Identify which cell holds the provided text, then report its (X, Y) central coordinate. 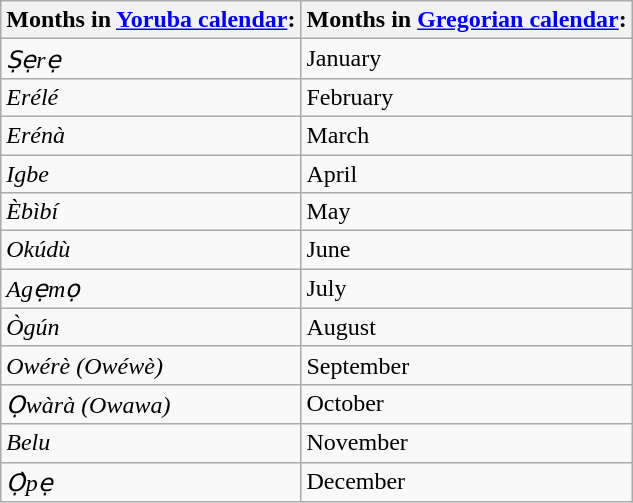
Erélé (151, 97)
Erénà (151, 135)
June (466, 250)
Ọwàrà (Owawa) (151, 404)
Ọ̀pẹ (151, 482)
September (466, 365)
July (466, 289)
Ògún (151, 327)
August (466, 327)
November (466, 443)
January (466, 59)
Igbe (151, 173)
December (466, 482)
Èbìbí (151, 212)
February (466, 97)
April (466, 173)
Okúdù (151, 250)
May (466, 212)
March (466, 135)
Belu (151, 443)
October (466, 404)
Agẹmọ (151, 289)
Ṣẹrẹ (151, 59)
Months in Gregorian calendar: (466, 20)
Owérè (Owéwè) (151, 365)
Months in Yoruba calendar: (151, 20)
